Determine the (X, Y) coordinate at the center of the cell enclosing the given text.  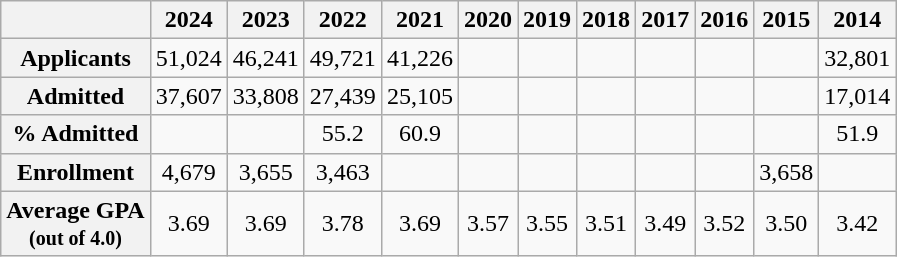
60.9 (420, 134)
3.51 (606, 224)
27,439 (342, 96)
Applicants (76, 58)
41,226 (420, 58)
3.57 (488, 224)
49,721 (342, 58)
3.52 (724, 224)
2018 (606, 20)
2021 (420, 20)
3.49 (666, 224)
3.55 (548, 224)
51.9 (858, 134)
32,801 (858, 58)
2015 (786, 20)
46,241 (266, 58)
51,024 (188, 58)
25,105 (420, 96)
% Admitted (76, 134)
2023 (266, 20)
3.42 (858, 224)
3.78 (342, 224)
17,014 (858, 96)
37,607 (188, 96)
4,679 (188, 172)
2017 (666, 20)
Average GPA(out of 4.0) (76, 224)
3,655 (266, 172)
Admitted (76, 96)
55.2 (342, 134)
33,808 (266, 96)
3,463 (342, 172)
2019 (548, 20)
3.50 (786, 224)
2022 (342, 20)
3,658 (786, 172)
2020 (488, 20)
2024 (188, 20)
Enrollment (76, 172)
2014 (858, 20)
2016 (724, 20)
